Return the [X, Y] coordinate for the center point of the cell that contains the specified text.  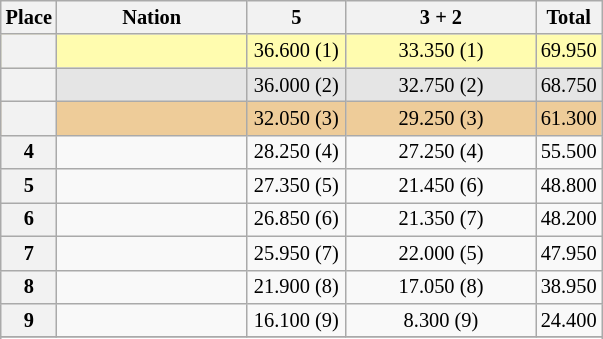
8.300 (9) [441, 320]
29.250 (3) [441, 118]
32.050 (3) [296, 118]
24.400 [569, 320]
68.750 [569, 85]
36.600 (1) [296, 51]
9 [29, 320]
6 [29, 219]
48.800 [569, 186]
38.950 [569, 287]
27.350 (5) [296, 186]
21.350 (7) [441, 219]
16.100 (9) [296, 320]
28.250 (4) [296, 152]
61.300 [569, 118]
33.350 (1) [441, 51]
25.950 (7) [296, 253]
17.050 (8) [441, 287]
21.450 (6) [441, 186]
4 [29, 152]
8 [29, 287]
48.200 [569, 219]
36.000 (2) [296, 85]
22.000 (5) [441, 253]
32.750 (2) [441, 85]
47.950 [569, 253]
27.250 (4) [441, 152]
21.900 (8) [296, 287]
7 [29, 253]
Place [29, 17]
Total [569, 17]
69.950 [569, 51]
3 + 2 [441, 17]
Nation [152, 17]
26.850 (6) [296, 219]
55.500 [569, 152]
